Output the (x, y) coordinate of the center of the cell containing the given text.  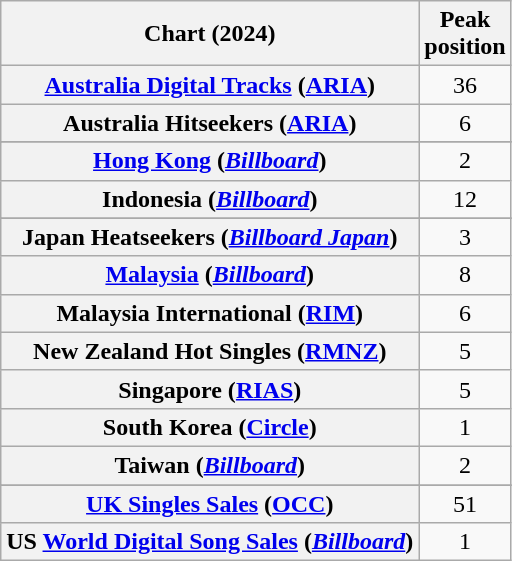
New Zealand Hot Singles (RMNZ) (210, 351)
3 (465, 237)
US World Digital Song Sales (Billboard) (210, 542)
Indonesia (Billboard) (210, 199)
Singapore (RIAS) (210, 389)
12 (465, 199)
Malaysia (Billboard) (210, 275)
Chart (2024) (210, 34)
South Korea (Circle) (210, 427)
36 (465, 85)
Australia Digital Tracks (ARIA) (210, 85)
Taiwan (Billboard) (210, 465)
UK Singles Sales (OCC) (210, 503)
51 (465, 503)
Australia Hitseekers (ARIA) (210, 123)
Japan Heatseekers (Billboard Japan) (210, 237)
Malaysia International (RIM) (210, 313)
Hong Kong (Billboard) (210, 161)
8 (465, 275)
Peakposition (465, 34)
